Detect which cell encompasses the target text, then output its (x, y) center coordinate. 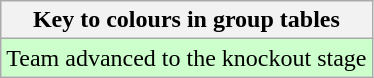
Team advanced to the knockout stage (186, 58)
Key to colours in group tables (186, 20)
